Output the (X, Y) coordinate of the center of the cell containing the given text.  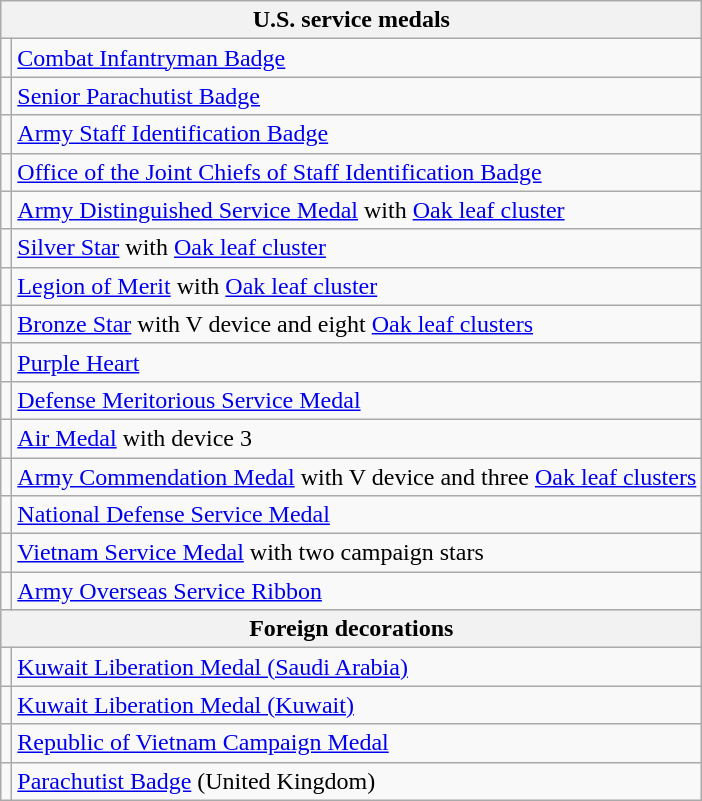
Republic of Vietnam Campaign Medal (357, 743)
National Defense Service Medal (357, 515)
Army Commendation Medal with V device and three Oak leaf clusters (357, 477)
Army Staff Identification Badge (357, 134)
U.S. service medals (352, 20)
Army Overseas Service Ribbon (357, 591)
Kuwait Liberation Medal (Saudi Arabia) (357, 667)
Purple Heart (357, 362)
Office of the Joint Chiefs of Staff Identification Badge (357, 172)
Defense Meritorious Service Medal (357, 400)
Kuwait Liberation Medal (Kuwait) (357, 705)
Silver Star with Oak leaf cluster (357, 248)
Senior Parachutist Badge (357, 96)
Army Distinguished Service Medal with Oak leaf cluster (357, 210)
Air Medal with device 3 (357, 438)
Combat Infantryman Badge (357, 58)
Parachutist Badge (United Kingdom) (357, 781)
Bronze Star with V device and eight Oak leaf clusters (357, 324)
Legion of Merit with Oak leaf cluster (357, 286)
Foreign decorations (352, 629)
Vietnam Service Medal with two campaign stars (357, 553)
